Detect which cell encompasses the target text, then output its [X, Y] center coordinate. 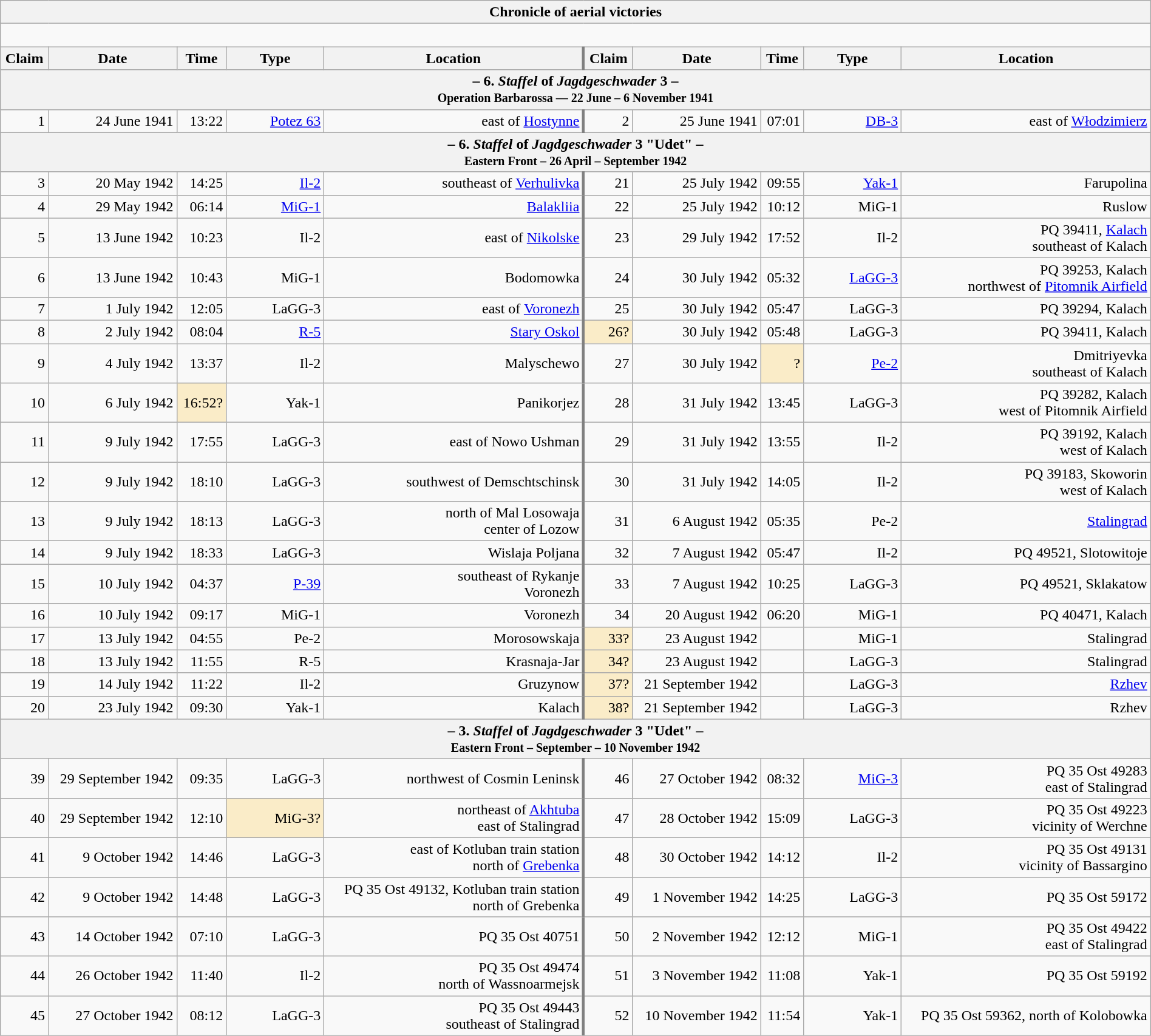
13:45 [782, 403]
Gruzynow [454, 684]
Balakliia [454, 206]
Chronicle of aerial victories [575, 12]
28 [608, 403]
PQ 35 Ost 49443 southeast of Stalingrad [454, 1015]
14 October 1942 [113, 936]
06:14 [202, 206]
east of Kotluban train station north of Grebenka [454, 857]
PQ 35 Ost 49422 east of Stalingrad [1026, 936]
05:32 [782, 277]
33? [608, 638]
07:10 [202, 936]
east of Hostynne [454, 121]
1 [24, 121]
8 [24, 332]
3 [24, 183]
northeast of Akhtuba east of Stalingrad [454, 817]
25 [608, 308]
49 [608, 896]
Farupolina [1026, 183]
PQ 35 Ost 59362, north of Kolobowka [1026, 1015]
Bodomowka [454, 277]
Kalach [454, 707]
08:12 [202, 1015]
13:37 [202, 363]
15:09 [782, 817]
20 [24, 707]
23 [608, 238]
29 [608, 442]
? [782, 363]
06:20 [782, 615]
10:23 [202, 238]
08:04 [202, 332]
southeast of RykanjeVoronezh [454, 584]
northwest of Cosmin Leninsk [454, 779]
DB-3 [852, 121]
29 July 1942 [697, 238]
10:25 [782, 584]
10 November 1942 [697, 1015]
46 [608, 779]
47 [608, 817]
10:43 [202, 277]
14:05 [782, 482]
14:46 [202, 857]
11:55 [202, 661]
PQ 39253, Kalach northwest of Pitomnik Airfield [1026, 277]
Potez 63 [276, 121]
04:37 [202, 584]
15 [24, 584]
14 [24, 553]
11 [24, 442]
east of Nikolske [454, 238]
6 July 1942 [113, 403]
11:22 [202, 684]
12:12 [782, 936]
27 [608, 363]
11:40 [202, 976]
PQ 39282, Kalach west of Pitomnik Airfield [1026, 403]
17:52 [782, 238]
39 [24, 779]
17:55 [202, 442]
6 August 1942 [697, 521]
18 [24, 661]
42 [24, 896]
3 November 1942 [697, 976]
PQ 40471, Kalach [1026, 615]
51 [608, 976]
18:10 [202, 482]
32 [608, 553]
4 [24, 206]
Stary Oskol [454, 332]
13:55 [782, 442]
40 [24, 817]
2 November 1942 [697, 936]
12 [24, 482]
45 [24, 1015]
Dmitriyevka southeast of Kalach [1026, 363]
18:33 [202, 553]
12:05 [202, 308]
4 July 1942 [113, 363]
34? [608, 661]
04:55 [202, 638]
10:12 [782, 206]
southwest of Demschtschinsk [454, 482]
09:35 [202, 779]
PQ 35 Ost 40751 [454, 936]
25 June 1941 [697, 121]
Wislaja Poljana [454, 553]
19 [24, 684]
1 November 1942 [697, 896]
PQ 35 Ost 59172 [1026, 896]
16 [24, 615]
08:32 [782, 779]
22 [608, 206]
10 [24, 403]
31 [608, 521]
05:35 [782, 521]
2 July 1942 [113, 332]
09:17 [202, 615]
24 [608, 277]
5 [24, 238]
PQ 39183, Skoworin west of Kalach [1026, 482]
28 October 1942 [697, 817]
43 [24, 936]
PQ 39294, Kalach [1026, 308]
33 [608, 584]
14:12 [782, 857]
6 [24, 277]
21 [608, 183]
14 July 1942 [113, 684]
Voronezh [454, 615]
13:22 [202, 121]
37? [608, 684]
southeast of Verhulivka [454, 183]
– 6. Staffel of Jagdgeschwader 3 –Operation Barbarossa — 22 June – 6 November 1941 [575, 90]
PQ 35 Ost 49283 east of Stalingrad [1026, 779]
38? [608, 707]
26 October 1942 [113, 976]
– 3. Staffel of Jagdgeschwader 3 "Udet" –Eastern Front – September – 10 November 1942 [575, 738]
29 May 1942 [113, 206]
26? [608, 332]
05:48 [782, 332]
east of Voronezh [454, 308]
30 October 1942 [697, 857]
Panikorjez [454, 403]
18:13 [202, 521]
13 [24, 521]
MiG-3? [276, 817]
MiG-3 [852, 779]
PQ 35 Ost 49131vicinity of Bassargino [1026, 857]
east of Nowo Ushman [454, 442]
50 [608, 936]
PQ 35 Ost 59192 [1026, 976]
09:55 [782, 183]
23 July 1942 [113, 707]
20 August 1942 [697, 615]
07:01 [782, 121]
12:10 [202, 817]
11:08 [782, 976]
Ruslow [1026, 206]
PQ 39192, Kalach west of Kalach [1026, 442]
14:48 [202, 896]
P-39 [276, 584]
24 June 1941 [113, 121]
PQ 35 Ost 49132, Kotluban train station north of Grebenka [454, 896]
41 [24, 857]
52 [608, 1015]
48 [608, 857]
09:30 [202, 707]
east of Włodzimierz [1026, 121]
2 [608, 121]
16:52? [202, 403]
north of Mal Losowajacenter of Lozow [454, 521]
17 [24, 638]
PQ 35 Ost 49223vicinity of Werchne [1026, 817]
PQ 39411, Kalach [1026, 332]
PQ 49521, Sklakatow [1026, 584]
44 [24, 976]
PQ 35 Ost 49474north of Wassnoarmejsk [454, 976]
7 [24, 308]
PQ 49521, Slotowitoje [1026, 553]
1 July 1942 [113, 308]
Krasnaja-Jar [454, 661]
Morosowskaja [454, 638]
Malyschewo [454, 363]
30 [608, 482]
PQ 39411, Kalach southeast of Kalach [1026, 238]
20 May 1942 [113, 183]
11:54 [782, 1015]
– 6. Staffel of Jagdgeschwader 3 "Udet" –Eastern Front – 26 April – September 1942 [575, 152]
9 [24, 363]
34 [608, 615]
